Extract the (x, y) coordinate from the center of the cell holding the provided text.  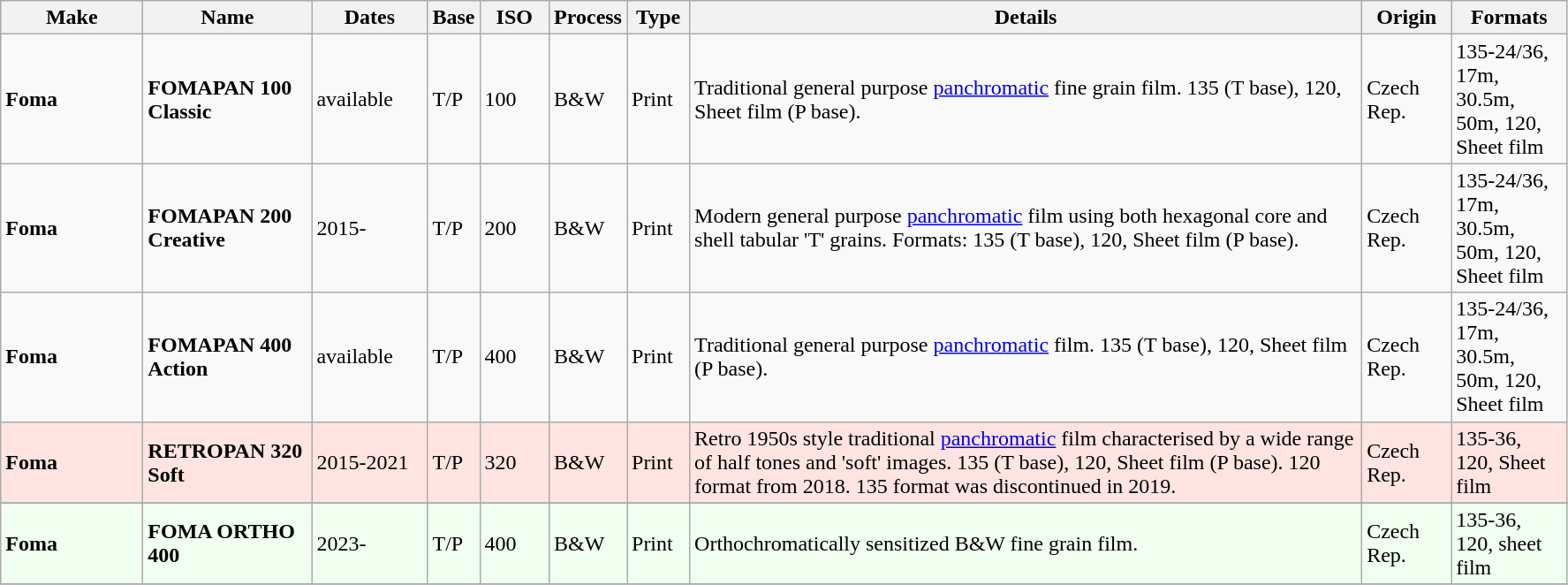
2015- (369, 228)
Modern general purpose panchromatic film using both hexagonal core and shell tabular 'T' grains. Formats: 135 (T base), 120, Sheet film (P base). (1026, 228)
135-36, 120, sheet film (1509, 543)
ISO (514, 18)
Make (72, 18)
135-36, 120, Sheet film (1509, 462)
RETROPAN 320 Soft (228, 462)
Name (228, 18)
FOMA ORTHO 400 (228, 543)
Origin (1406, 18)
Base (454, 18)
FOMAPAN 200 Creative (228, 228)
320 (514, 462)
Type (659, 18)
FOMAPAN 100 Classic (228, 99)
Orthochromatically sensitized B&W fine grain film. (1026, 543)
Process (588, 18)
Traditional general purpose panchromatic fine grain film. 135 (T base), 120, Sheet film (P base). (1026, 99)
Traditional general purpose panchromatic film. 135 (T base), 120, Sheet film (P base). (1026, 357)
Dates (369, 18)
2015-2021 (369, 462)
100 (514, 99)
FOMAPAN 400 Action (228, 357)
200 (514, 228)
2023- (369, 543)
Formats (1509, 18)
Details (1026, 18)
